Return the [x, y] coordinate for the center point of the cell that contains the specified text.  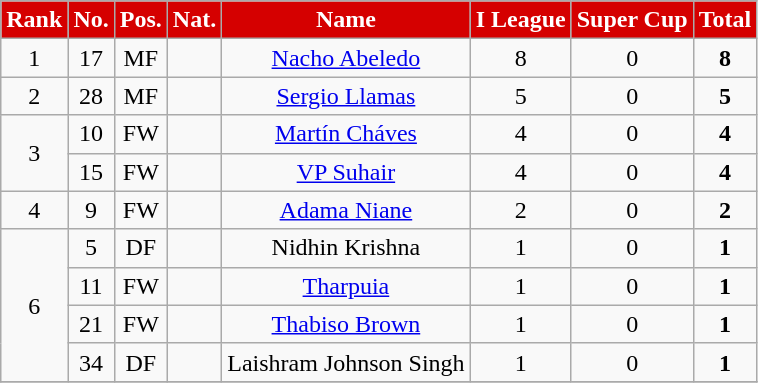
17 [91, 58]
10 [91, 134]
15 [91, 172]
No. [91, 20]
Martín Cháves [346, 134]
3 [34, 153]
Nidhin Krishna [346, 248]
9 [91, 210]
Pos. [140, 20]
I League [520, 20]
Super Cup [632, 20]
28 [91, 96]
Thabiso Brown [346, 324]
Laishram Johnson Singh [346, 362]
21 [91, 324]
6 [34, 305]
Name [346, 20]
Sergio Llamas [346, 96]
Tharpuia [346, 286]
VP Suhair [346, 172]
Nacho Abeledo [346, 58]
Adama Niane [346, 210]
Total [725, 20]
11 [91, 286]
Nat. [194, 20]
34 [91, 362]
Rank [34, 20]
